Search for the cell housing the specified text and yield its (X, Y) center coordinate. 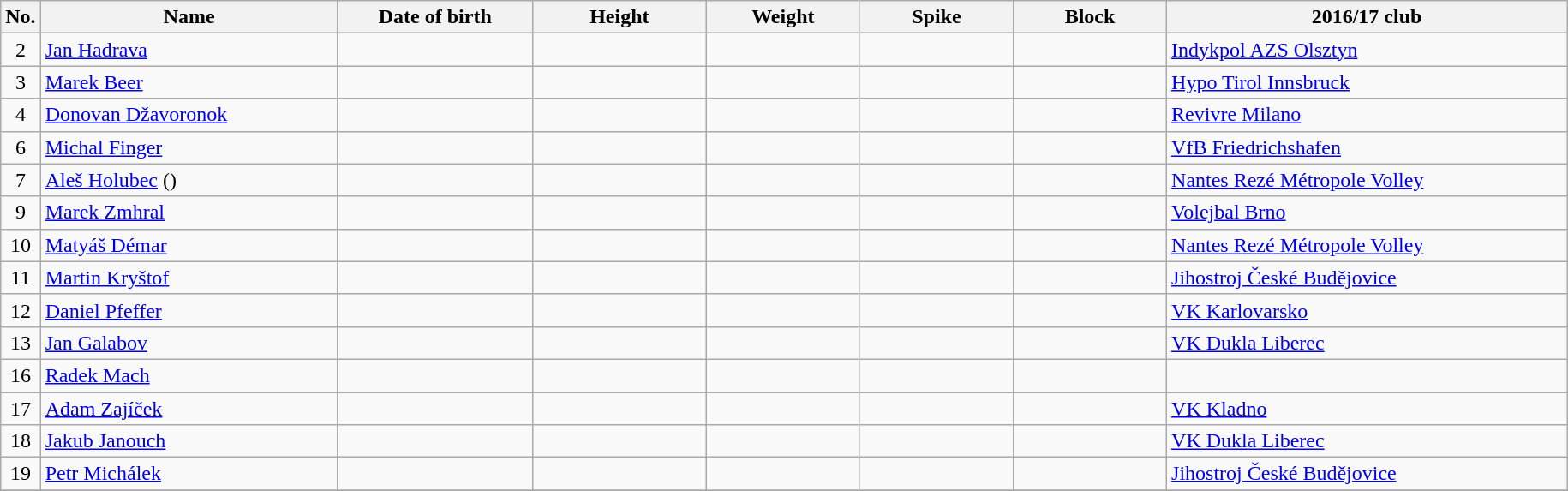
Daniel Pfeffer (189, 310)
Name (189, 17)
Michal Finger (189, 147)
19 (21, 474)
Marek Beer (189, 82)
Spike (936, 17)
Aleš Holubec () (189, 180)
VfB Friedrichshafen (1368, 147)
Block (1090, 17)
18 (21, 441)
VK Karlovarsko (1368, 310)
Jan Galabov (189, 343)
Donovan Džavoronok (189, 115)
12 (21, 310)
11 (21, 278)
Martin Kryštof (189, 278)
2016/17 club (1368, 17)
Marek Zmhral (189, 213)
Petr Michálek (189, 474)
Indykpol AZS Olsztyn (1368, 50)
2 (21, 50)
Hypo Tirol Innsbruck (1368, 82)
Adam Zajíček (189, 409)
13 (21, 343)
Matyáš Démar (189, 245)
Radek Mach (189, 375)
Weight (783, 17)
16 (21, 375)
Revivre Milano (1368, 115)
17 (21, 409)
10 (21, 245)
Height (619, 17)
Jan Hadrava (189, 50)
3 (21, 82)
VK Kladno (1368, 409)
9 (21, 213)
6 (21, 147)
No. (21, 17)
Jakub Janouch (189, 441)
Volejbal Brno (1368, 213)
7 (21, 180)
Date of birth (435, 17)
4 (21, 115)
